Pinpoint the cell where the given text exists, returning its [x, y] midpoint coordinate. 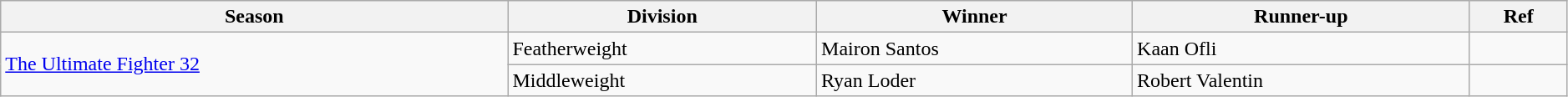
Ryan Loder [975, 80]
Mairon Santos [975, 48]
Featherweight [662, 48]
Robert Valentin [1302, 80]
Runner-up [1302, 17]
Ref [1519, 17]
The Ultimate Fighter 32 [254, 64]
Division [662, 17]
Kaan Ofli [1302, 48]
Season [254, 17]
Winner [975, 17]
Middleweight [662, 80]
